Locate the cell with the specified text and output its [x, y] center coordinate. 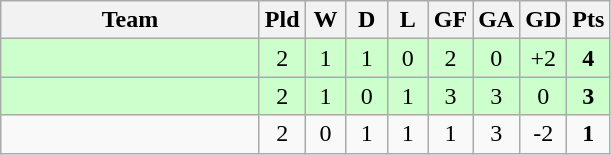
-2 [544, 134]
Pld [282, 20]
D [366, 20]
+2 [544, 58]
GA [496, 20]
Team [130, 20]
4 [588, 58]
GD [544, 20]
L [408, 20]
W [326, 20]
Pts [588, 20]
GF [450, 20]
